Identify which cell holds the provided text, then report its (X, Y) central coordinate. 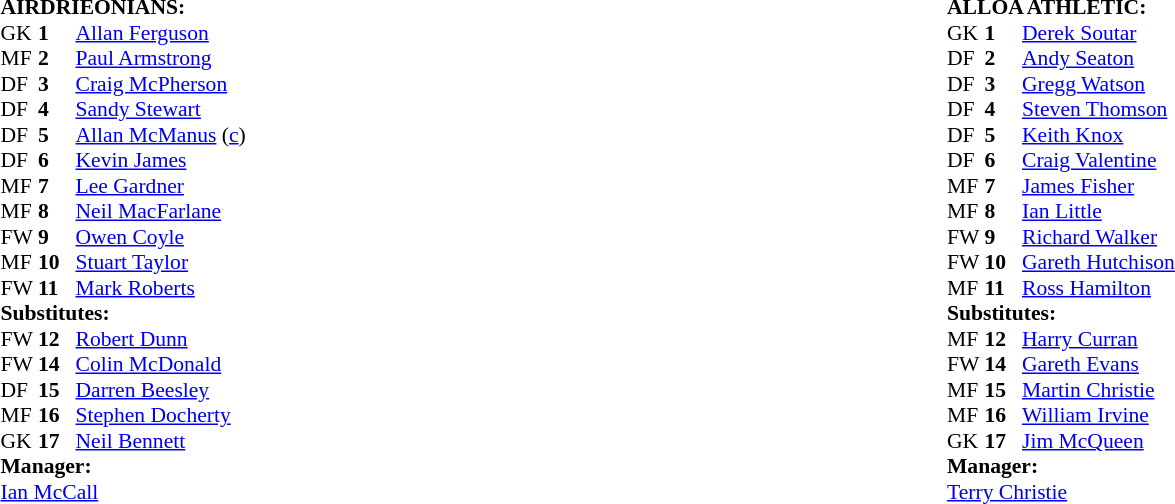
Sandy Stewart (161, 109)
Gregg Watson (1098, 84)
William Irvine (1098, 415)
Colin McDonald (161, 365)
Harry Curran (1098, 339)
Ross Hamilton (1098, 288)
Martin Christie (1098, 390)
Owen Coyle (161, 237)
Stuart Taylor (161, 263)
Mark Roberts (161, 288)
Paul Armstrong (161, 59)
James Fisher (1098, 186)
Steven Thomson (1098, 109)
Stephen Docherty (161, 415)
Craig McPherson (161, 84)
Ian Little (1098, 211)
Allan Ferguson (161, 33)
Allan McManus (c) (161, 135)
Derek Soutar (1098, 33)
Kevin James (161, 161)
Gareth Evans (1098, 365)
Darren Beesley (161, 390)
Robert Dunn (161, 339)
Neil MacFarlane (161, 211)
Neil Bennett (161, 441)
Andy Seaton (1098, 59)
Craig Valentine (1098, 161)
Jim McQueen (1098, 441)
Keith Knox (1098, 135)
Richard Walker (1098, 237)
Gareth Hutchison (1098, 263)
Lee Gardner (161, 186)
